Return [x, y] of the center of cell containing provided text 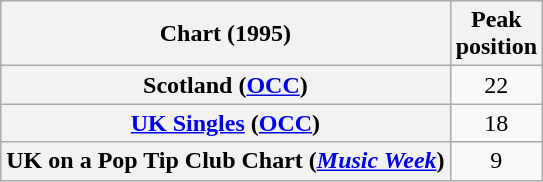
18 [496, 123]
9 [496, 161]
UK Singles (OCC) [226, 123]
22 [496, 85]
Chart (1995) [226, 34]
Scotland (OCC) [226, 85]
UK on a Pop Tip Club Chart (Music Week) [226, 161]
Peakposition [496, 34]
